Extract the (X, Y) coordinate from the center of the cell holding the provided text.  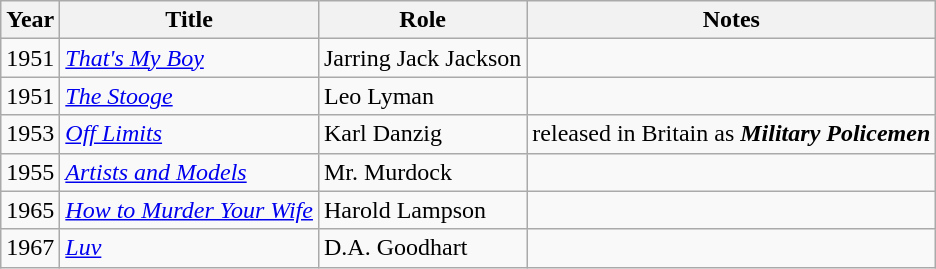
Artists and Models (190, 172)
Title (190, 20)
Karl Danzig (422, 134)
The Stooge (190, 96)
Luv (190, 248)
Notes (732, 20)
Mr. Murdock (422, 172)
released in Britain as Military Policemen (732, 134)
That's My Boy (190, 58)
Leo Lyman (422, 96)
1955 (30, 172)
1965 (30, 210)
Off Limits (190, 134)
How to Murder Your Wife (190, 210)
1967 (30, 248)
Jarring Jack Jackson (422, 58)
D.A. Goodhart (422, 248)
Harold Lampson (422, 210)
Year (30, 20)
1953 (30, 134)
Role (422, 20)
